Identify which cell holds the provided text, then report its (x, y) central coordinate. 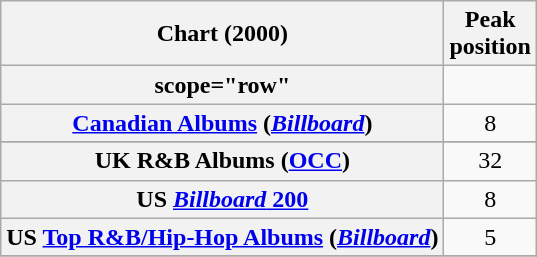
US Billboard 200 (222, 199)
UK R&B Albums (OCC) (222, 161)
Peakposition (490, 34)
32 (490, 161)
5 (490, 237)
scope="row" (222, 85)
Canadian Albums (Billboard) (222, 123)
Chart (2000) (222, 34)
US Top R&B/Hip-Hop Albums (Billboard) (222, 237)
